Search for the cell housing the specified text and yield its [X, Y] center coordinate. 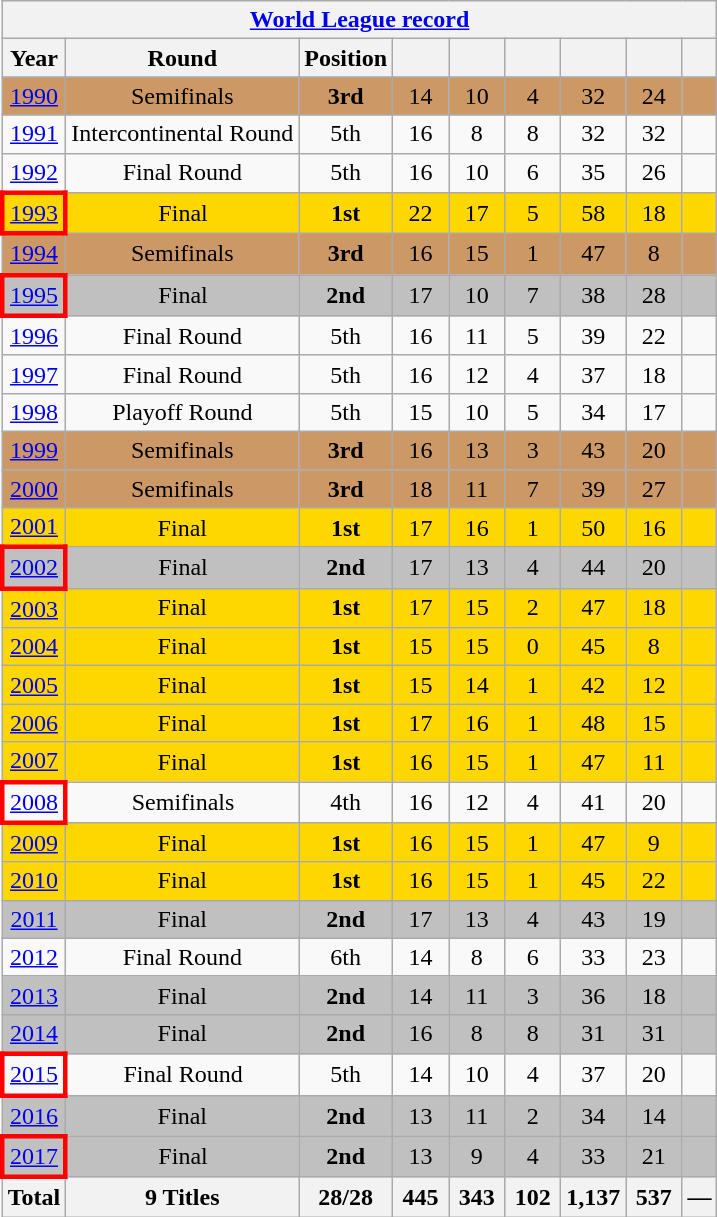
44 [594, 568]
537 [654, 1197]
2010 [34, 881]
445 [421, 1197]
38 [594, 296]
1993 [34, 214]
21 [654, 1156]
26 [654, 173]
Year [34, 58]
50 [594, 528]
1998 [34, 412]
2003 [34, 608]
2002 [34, 568]
0 [533, 647]
2008 [34, 802]
2017 [34, 1156]
36 [594, 995]
2011 [34, 919]
1994 [34, 254]
2009 [34, 843]
2001 [34, 528]
1990 [34, 96]
28/28 [346, 1197]
27 [654, 489]
58 [594, 214]
2013 [34, 995]
48 [594, 723]
9 Titles [182, 1197]
2007 [34, 762]
42 [594, 685]
1995 [34, 296]
2015 [34, 1074]
19 [654, 919]
6th [346, 957]
102 [533, 1197]
2006 [34, 723]
343 [477, 1197]
2014 [34, 1034]
24 [654, 96]
41 [594, 802]
— [700, 1197]
2005 [34, 685]
1999 [34, 450]
Intercontinental Round [182, 134]
2004 [34, 647]
2016 [34, 1116]
1992 [34, 173]
1,137 [594, 1197]
Position [346, 58]
Round [182, 58]
35 [594, 173]
4th [346, 802]
World League record [360, 20]
23 [654, 957]
28 [654, 296]
2000 [34, 489]
1997 [34, 374]
1991 [34, 134]
Total [34, 1197]
2012 [34, 957]
1996 [34, 336]
Playoff Round [182, 412]
